Locate the cell with the specified text and output its (X, Y) center coordinate. 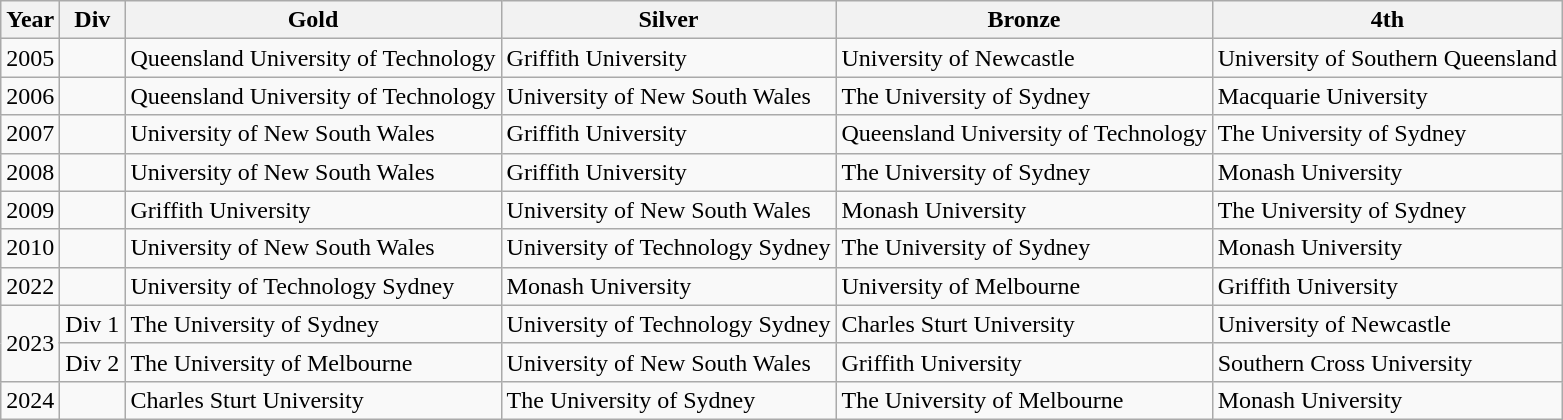
University of Melbourne (1024, 286)
Silver (668, 20)
Southern Cross University (1387, 362)
Div (92, 20)
2005 (30, 58)
Gold (313, 20)
Div 2 (92, 362)
Div 1 (92, 324)
2024 (30, 400)
Macquarie University (1387, 96)
2010 (30, 248)
Bronze (1024, 20)
2006 (30, 96)
4th (1387, 20)
University of Southern Queensland (1387, 58)
2009 (30, 210)
2023 (30, 343)
2007 (30, 134)
2008 (30, 172)
Year (30, 20)
2022 (30, 286)
